For the text-containing cell, return its midpoint in [x, y] coordinate format. 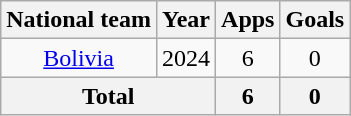
Year [186, 20]
Apps [248, 20]
Total [108, 96]
Goals [315, 20]
2024 [186, 58]
National team [79, 20]
Bolivia [79, 58]
